Detect which cell encompasses the target text, then output its [X, Y] center coordinate. 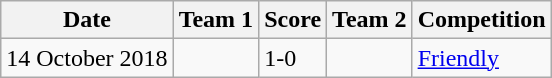
1-0 [293, 58]
Competition [482, 20]
Date [87, 20]
Team 1 [216, 20]
Score [293, 20]
Friendly [482, 58]
Team 2 [370, 20]
14 October 2018 [87, 58]
